Identify which cell holds the provided text, then report its [x, y] central coordinate. 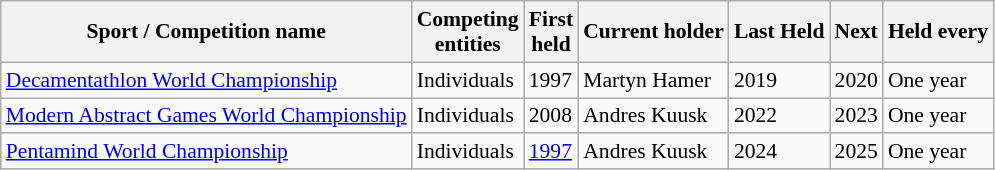
Last Held [780, 32]
2008 [551, 116]
2019 [780, 80]
Sport / Competition name [206, 32]
2020 [856, 80]
Pentamind World Championship [206, 152]
Held every [938, 32]
Next [856, 32]
2022 [780, 116]
Martyn Hamer [654, 80]
Modern Abstract Games World Championship [206, 116]
2024 [780, 152]
First held [551, 32]
2023 [856, 116]
2025 [856, 152]
Competing entities [468, 32]
Current holder [654, 32]
Decamentathlon World Championship [206, 80]
